Return (x, y) of the center of cell containing provided text 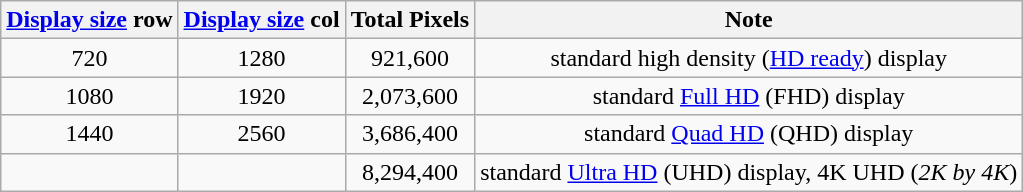
2560 (262, 134)
921,600 (410, 58)
8,294,400 (410, 172)
Note (749, 20)
standard Ultra HD (UHD) display, 4K UHD (2K by 4K) (749, 172)
1920 (262, 96)
Display size col (262, 20)
standard high density (HD ready) display (749, 58)
Display size row (90, 20)
3,686,400 (410, 134)
2,073,600 (410, 96)
1440 (90, 134)
Total Pixels (410, 20)
1280 (262, 58)
720 (90, 58)
standard Full HD (FHD) display (749, 96)
1080 (90, 96)
standard Quad HD (QHD) display (749, 134)
